Output the (X, Y) coordinate of the center of the cell containing the given text.  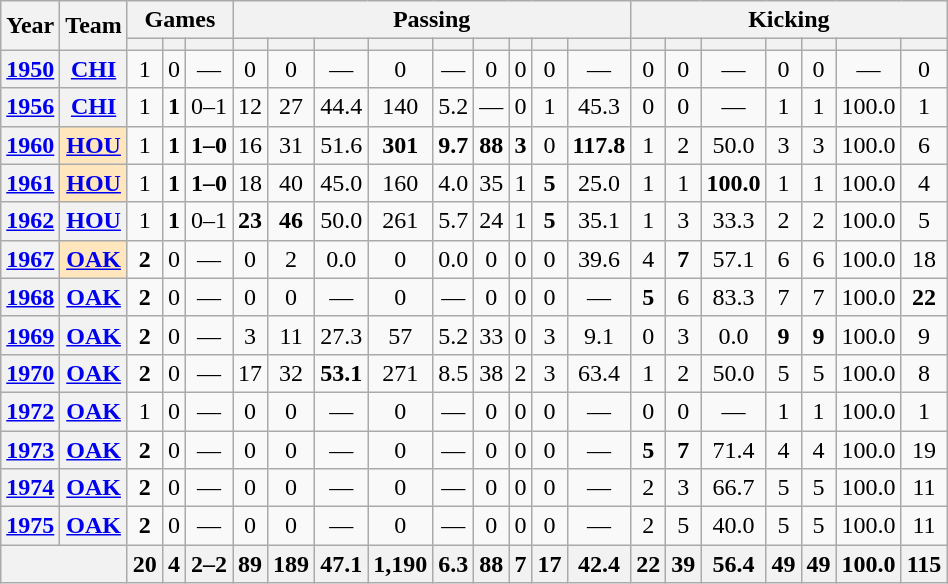
115 (924, 564)
Games (180, 20)
271 (400, 373)
1961 (30, 183)
42.4 (599, 564)
57 (400, 335)
1974 (30, 488)
20 (144, 564)
39 (684, 564)
2–2 (208, 564)
45.0 (342, 183)
71.4 (734, 449)
8.5 (454, 373)
31 (292, 145)
23 (250, 221)
189 (292, 564)
24 (492, 221)
8 (924, 373)
32 (292, 373)
40 (292, 183)
39.6 (599, 259)
35 (492, 183)
1962 (30, 221)
45.3 (599, 107)
35.1 (599, 221)
33.3 (734, 221)
27.3 (342, 335)
261 (400, 221)
33 (492, 335)
47.1 (342, 564)
56.4 (734, 564)
16 (250, 145)
83.3 (734, 297)
1,190 (400, 564)
1950 (30, 69)
51.6 (342, 145)
1975 (30, 526)
9.1 (599, 335)
27 (292, 107)
25.0 (599, 183)
Passing (432, 20)
Team (94, 26)
66.7 (734, 488)
46 (292, 221)
19 (924, 449)
63.4 (599, 373)
1972 (30, 411)
117.8 (599, 145)
1968 (30, 297)
44.4 (342, 107)
40.0 (734, 526)
1960 (30, 145)
Year (30, 26)
89 (250, 564)
57.1 (734, 259)
1969 (30, 335)
160 (400, 183)
Kicking (789, 20)
1956 (30, 107)
140 (400, 107)
4.0 (454, 183)
53.1 (342, 373)
1967 (30, 259)
301 (400, 145)
5.7 (454, 221)
12 (250, 107)
1973 (30, 449)
6.3 (454, 564)
38 (492, 373)
1970 (30, 373)
9.7 (454, 145)
